Output the (x, y) coordinate of the center of the cell containing the given text.  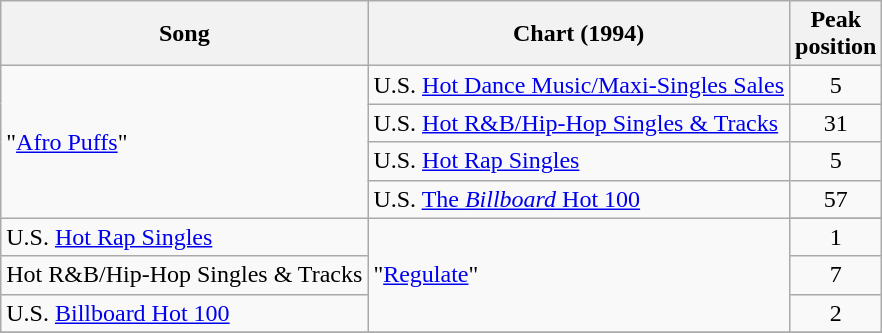
Peakposition (836, 34)
U.S. Hot Dance Music/Maxi-Singles Sales (579, 85)
2 (836, 313)
"Regulate" (579, 275)
U.S. Billboard Hot 100 (184, 313)
57 (836, 199)
31 (836, 123)
U.S. Hot R&B/Hip-Hop Singles & Tracks (579, 123)
U.S. The Billboard Hot 100 (579, 199)
Song (184, 34)
Chart (1994) (579, 34)
7 (836, 275)
1 (836, 237)
"Afro Puffs" (184, 142)
Hot R&B/Hip-Hop Singles & Tracks (184, 275)
